Scan for the cell matching the given text and deliver its [x, y] coordinate at center. 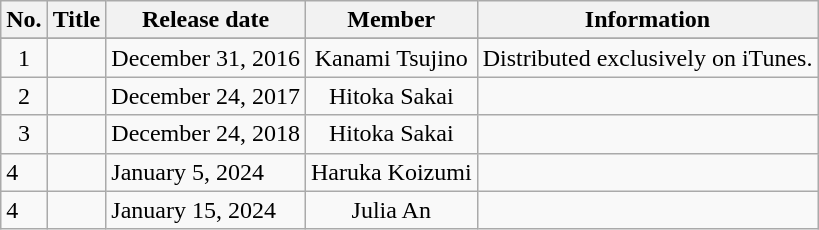
Title [76, 20]
2 [24, 96]
December 31, 2016 [206, 58]
3 [24, 134]
December 24, 2017 [206, 96]
Information [648, 20]
Member [391, 20]
January 15, 2024 [206, 210]
Release date [206, 20]
1 [24, 58]
Julia An [391, 210]
Kanami Tsujino [391, 58]
Haruka Koizumi [391, 172]
January 5, 2024 [206, 172]
No. [24, 20]
Distributed exclusively on iTunes. [648, 58]
December 24, 2018 [206, 134]
